For the text-containing cell, return its midpoint in [x, y] coordinate format. 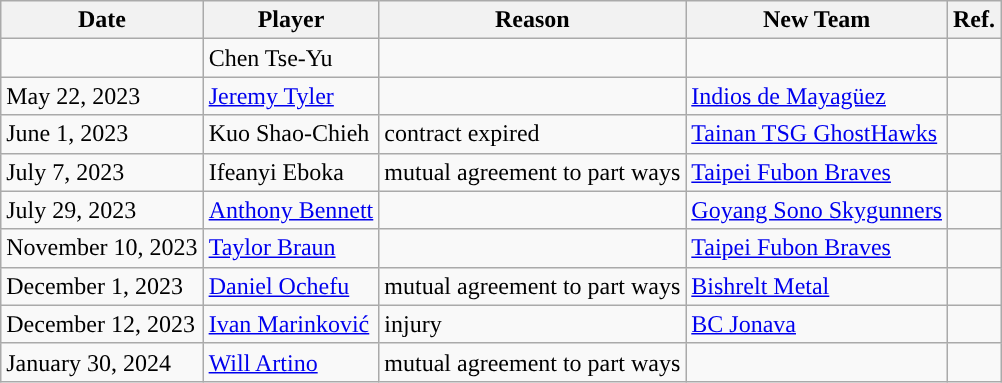
Indios de Mayagüez [817, 96]
November 10, 2023 [102, 248]
New Team [817, 20]
June 1, 2023 [102, 134]
Daniel Ochefu [291, 286]
Goyang Sono Skygunners [817, 210]
December 12, 2023 [102, 324]
BC Jonava [817, 324]
injury [532, 324]
Bishrelt Metal [817, 286]
Reason [532, 20]
Jeremy Tyler [291, 96]
Date [102, 20]
contract expired [532, 134]
Taylor Braun [291, 248]
May 22, 2023 [102, 96]
Tainan TSG GhostHawks [817, 134]
December 1, 2023 [102, 286]
Ivan Marinković [291, 324]
Chen Tse-Yu [291, 58]
Anthony Bennett [291, 210]
January 30, 2024 [102, 362]
Player [291, 20]
Will Artino [291, 362]
Ifeanyi Eboka [291, 172]
July 29, 2023 [102, 210]
July 7, 2023 [102, 172]
Kuo Shao-Chieh [291, 134]
Ref. [974, 20]
